Determine the (X, Y) coordinate at the center of the cell enclosing the given text.  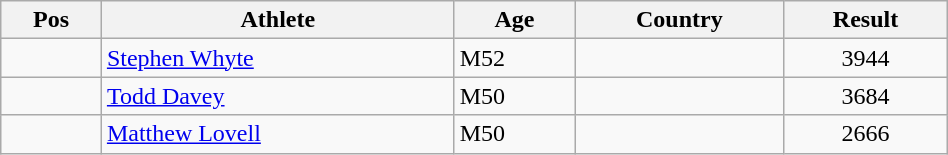
2666 (866, 134)
M52 (514, 58)
Country (680, 20)
Todd Davey (278, 96)
Stephen Whyte (278, 58)
Pos (52, 20)
3944 (866, 58)
Age (514, 20)
Result (866, 20)
Matthew Lovell (278, 134)
3684 (866, 96)
Athlete (278, 20)
